Return [X, Y] of the center of cell containing provided text 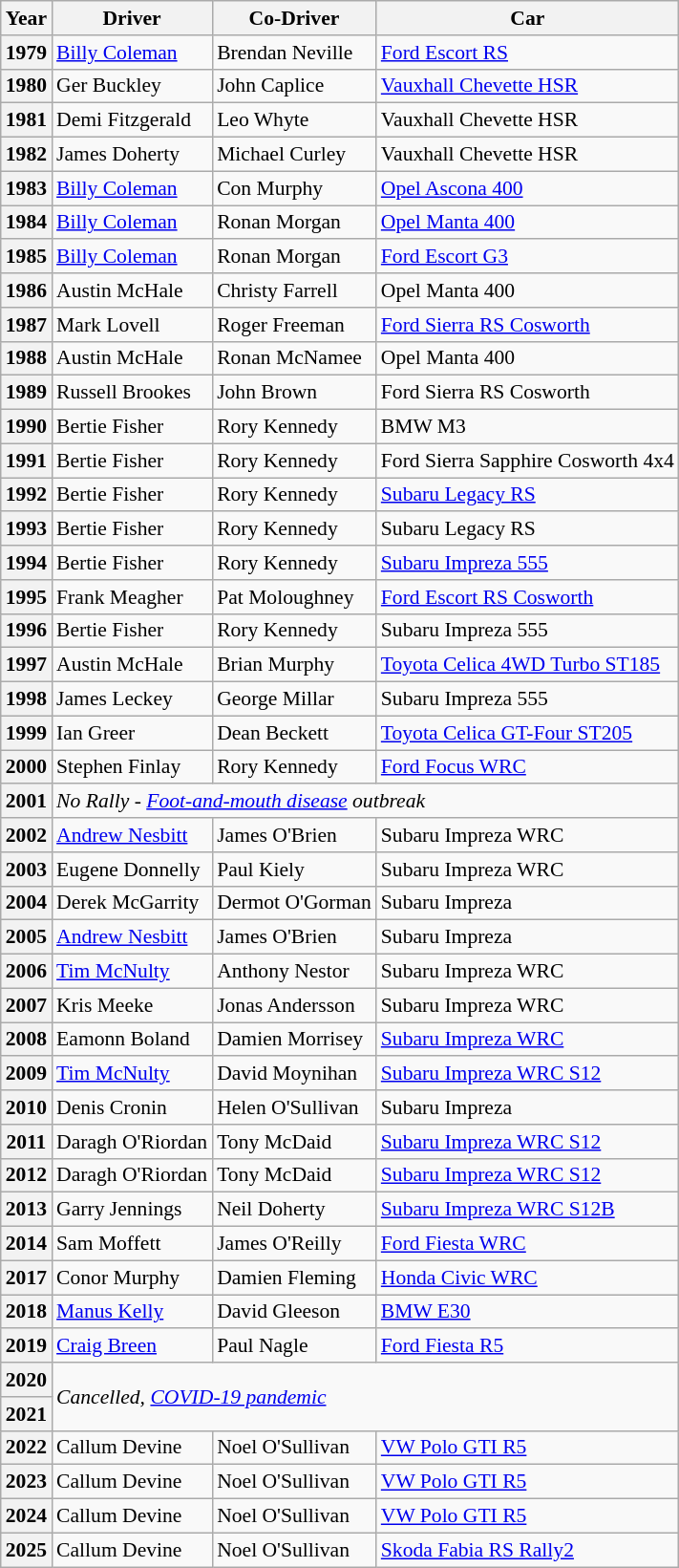
1991 [27, 461]
Brendan Neville [294, 53]
1997 [27, 665]
2021 [27, 1414]
Conor Murphy [132, 1278]
John Caplice [294, 86]
Eamonn Boland [132, 1040]
1989 [27, 393]
James Doherty [132, 155]
1979 [27, 53]
1984 [27, 223]
John Brown [294, 393]
Ford Focus WRC [527, 767]
2009 [27, 1074]
2008 [27, 1040]
Derek McGarrity [132, 903]
1996 [27, 631]
Subaru Impreza WRC S12B [527, 1210]
Russell Brookes [132, 393]
Anthony Nestor [294, 972]
Jonas Andersson [294, 1005]
2003 [27, 870]
Garry Jennings [132, 1210]
2007 [27, 1005]
2011 [27, 1142]
George Millar [294, 699]
Roger Freeman [294, 325]
2001 [27, 802]
2020 [27, 1380]
Sam Moffett [132, 1244]
2017 [27, 1278]
Paul Nagle [294, 1346]
Manus Kelly [132, 1312]
1988 [27, 358]
1993 [27, 529]
Eugene Donnelly [132, 870]
Cancelled, COVID-19 pandemic [365, 1397]
Ford Fiesta WRC [527, 1244]
2025 [27, 1550]
Demi Fitzgerald [132, 120]
2004 [27, 903]
Craig Breen [132, 1346]
Ger Buckley [132, 86]
Opel Ascona 400 [527, 188]
Helen O'Sullivan [294, 1107]
Ford Fiesta R5 [527, 1346]
Toyota Celica GT-Four ST205 [527, 733]
1998 [27, 699]
Co-Driver [294, 18]
Mark Lovell [132, 325]
Ford Sierra Sapphire Cosworth 4x4 [527, 461]
Ford Escort RS Cosworth [527, 597]
David Moynihan [294, 1074]
2000 [27, 767]
1999 [27, 733]
Stephen Finlay [132, 767]
David Gleeson [294, 1312]
Ronan McNamee [294, 358]
1994 [27, 563]
2014 [27, 1244]
2005 [27, 937]
1980 [27, 86]
2022 [27, 1448]
James O'Reilly [294, 1244]
Christy Farrell [294, 290]
1987 [27, 325]
Leo Whyte [294, 120]
1995 [27, 597]
2010 [27, 1107]
Toyota Celica 4WD Turbo ST185 [527, 665]
Car [527, 18]
2013 [27, 1210]
1983 [27, 188]
Michael Curley [294, 155]
Honda Civic WRC [527, 1278]
1992 [27, 495]
Con Murphy [294, 188]
Denis Cronin [132, 1107]
2023 [27, 1482]
Dermot O'Gorman [294, 903]
Pat Moloughney [294, 597]
Damien Fleming [294, 1278]
James Leckey [132, 699]
2024 [27, 1516]
1982 [27, 155]
BMW E30 [527, 1312]
Frank Meagher [132, 597]
2018 [27, 1312]
Ford Escort G3 [527, 257]
Year [27, 18]
Skoda Fabia RS Rally2 [527, 1550]
1985 [27, 257]
Ian Greer [132, 733]
1986 [27, 290]
Neil Doherty [294, 1210]
Brian Murphy [294, 665]
Driver [132, 18]
2002 [27, 835]
Dean Beckett [294, 733]
2006 [27, 972]
Kris Meeke [132, 1005]
Ford Escort RS [527, 53]
1990 [27, 427]
Damien Morrisey [294, 1040]
2019 [27, 1346]
Paul Kiely [294, 870]
No Rally - Foot-and-mouth disease outbreak [365, 802]
2012 [27, 1175]
1981 [27, 120]
BMW M3 [527, 427]
